Extract the [x, y] coordinate from the center of the cell holding the provided text.  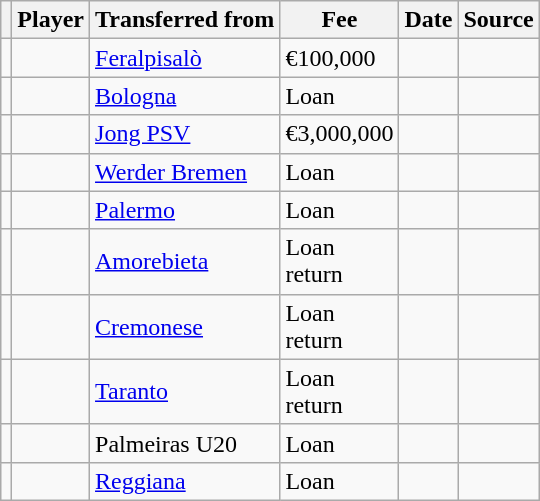
Date [428, 20]
Fee [340, 20]
Amorebieta [185, 262]
Palmeiras U20 [185, 443]
Source [498, 20]
Palermo [185, 210]
Jong PSV [185, 134]
Bologna [185, 96]
Feralpisalò [185, 58]
Werder Bremen [185, 172]
€100,000 [340, 58]
Reggiana [185, 481]
Cremonese [185, 326]
Player [51, 20]
€3,000,000 [340, 134]
Transferred from [185, 20]
Taranto [185, 392]
